Determine the [x, y] coordinate at the center of the cell enclosing the given text.  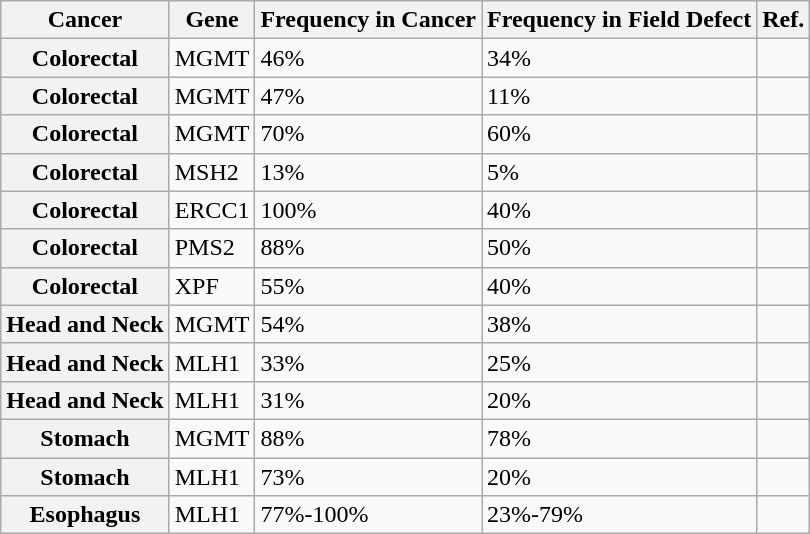
78% [620, 438]
50% [620, 248]
Frequency in Field Defect [620, 20]
47% [368, 96]
5% [620, 172]
55% [368, 286]
54% [368, 324]
XPF [212, 286]
23%-79% [620, 515]
PMS2 [212, 248]
38% [620, 324]
Esophagus [85, 515]
100% [368, 210]
Cancer [85, 20]
77%-100% [368, 515]
13% [368, 172]
ERCC1 [212, 210]
11% [620, 96]
33% [368, 362]
70% [368, 134]
Frequency in Cancer [368, 20]
60% [620, 134]
73% [368, 477]
31% [368, 400]
46% [368, 58]
Gene [212, 20]
MSH2 [212, 172]
34% [620, 58]
Ref. [784, 20]
25% [620, 362]
